Output the [X, Y] coordinate of the center of the cell containing the given text.  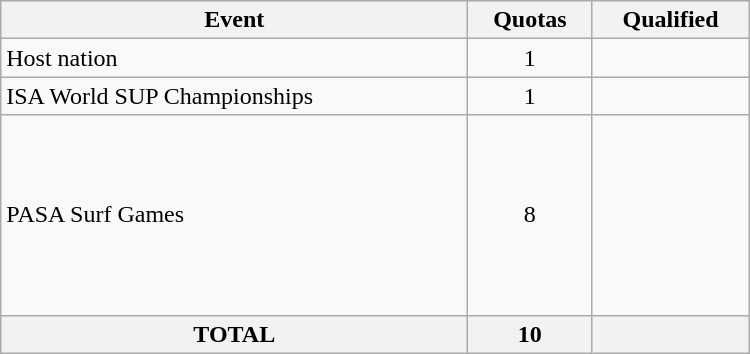
PASA Surf Games [234, 215]
10 [530, 334]
8 [530, 215]
Qualified [670, 20]
TOTAL [234, 334]
ISA World SUP Championships [234, 96]
Event [234, 20]
Host nation [234, 58]
Quotas [530, 20]
